Return (x, y) of the center of cell containing provided text 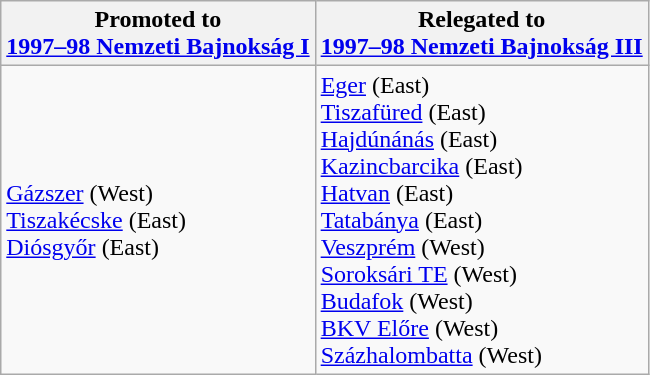
Promoted to1997–98 Nemzeti Bajnokság I (158, 34)
Gázszer (West) Tiszakécske (East) Diósgyőr (East) (158, 220)
Relegated to1997–98 Nemzeti Bajnokság III (482, 34)
